Output the (x, y) coordinate of the center of the cell containing the given text.  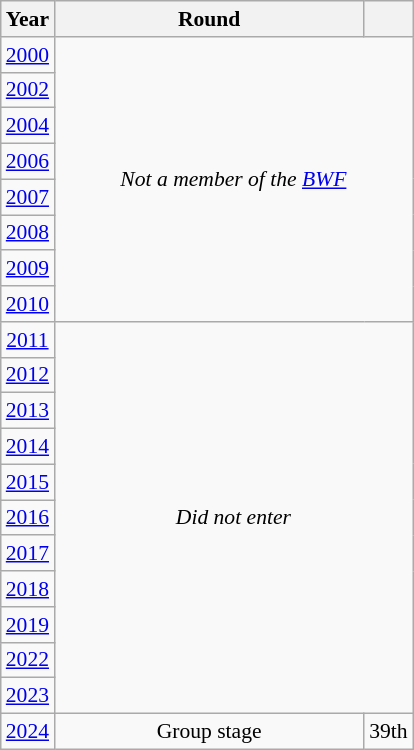
2007 (28, 197)
2024 (28, 732)
2013 (28, 411)
2016 (28, 518)
Year (28, 19)
2000 (28, 55)
2014 (28, 447)
2012 (28, 375)
2002 (28, 90)
2015 (28, 482)
2017 (28, 554)
2008 (28, 233)
Not a member of the BWF (234, 180)
2009 (28, 269)
Did not enter (234, 518)
2011 (28, 340)
2019 (28, 625)
2018 (28, 589)
2004 (28, 126)
2006 (28, 162)
2022 (28, 660)
Group stage (209, 732)
Round (209, 19)
2010 (28, 304)
39th (388, 732)
2023 (28, 696)
